For the text-containing cell, return its midpoint in (x, y) coordinate format. 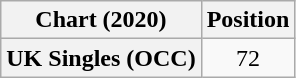
Position (248, 20)
Chart (2020) (101, 20)
72 (248, 58)
UK Singles (OCC) (101, 58)
